Scan for the cell matching the given text and deliver its [x, y] coordinate at center. 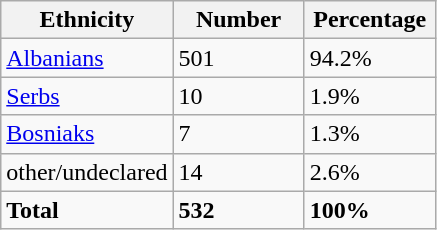
100% [370, 210]
10 [238, 96]
1.3% [370, 134]
501 [238, 58]
Albanians [87, 58]
1.9% [370, 96]
Number [238, 20]
532 [238, 210]
Ethnicity [87, 20]
94.2% [370, 58]
Bosniaks [87, 134]
7 [238, 134]
other/undeclared [87, 172]
2.6% [370, 172]
Serbs [87, 96]
Percentage [370, 20]
Total [87, 210]
14 [238, 172]
